Provide the [x, y] coordinate of the cell's center where the given text is located.  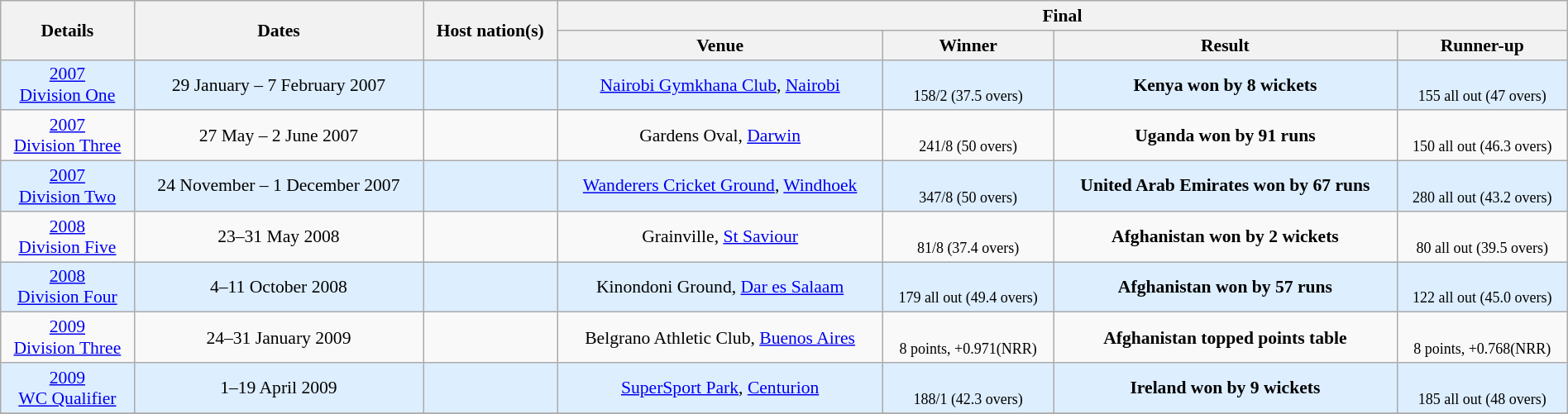
2008Division Five [68, 236]
188/1 (42.3 overs) [968, 388]
Final [1063, 16]
Kenya won by 8 wickets [1226, 84]
United Arab Emirates won by 67 runs [1226, 187]
347/8 (50 overs) [968, 187]
185 all out (48 overs) [1482, 388]
Runner-up [1482, 45]
SuperSport Park, Centurion [720, 388]
27 May – 2 June 2007 [279, 136]
Result [1226, 45]
Afghanistan won by 2 wickets [1226, 236]
122 all out (45.0 overs) [1482, 288]
2007Division Two [68, 187]
Grainville, St Saviour [720, 236]
4–11 October 2008 [279, 288]
23–31 May 2008 [279, 236]
241/8 (50 overs) [968, 136]
81/8 (37.4 overs) [968, 236]
158/2 (37.5 overs) [968, 84]
Ireland won by 9 wickets [1226, 388]
280 all out (43.2 overs) [1482, 187]
Venue [720, 45]
2007Division One [68, 84]
Host nation(s) [490, 30]
80 all out (39.5 overs) [1482, 236]
Kinondoni Ground, Dar es Salaam [720, 288]
Gardens Oval, Darwin [720, 136]
Details [68, 30]
Dates [279, 30]
24 November – 1 December 2007 [279, 187]
2007Division Three [68, 136]
2009Division Three [68, 337]
29 January – 7 February 2007 [279, 84]
150 all out (46.3 overs) [1482, 136]
Winner [968, 45]
2008Division Four [68, 288]
2009WC Qualifier [68, 388]
Afghanistan topped points table [1226, 337]
Belgrano Athletic Club, Buenos Aires [720, 337]
Uganda won by 91 runs [1226, 136]
8 points, +0.971(NRR) [968, 337]
1–19 April 2009 [279, 388]
155 all out (47 overs) [1482, 84]
179 all out (49.4 overs) [968, 288]
8 points, +0.768(NRR) [1482, 337]
24–31 January 2009 [279, 337]
Nairobi Gymkhana Club, Nairobi [720, 84]
Afghanistan won by 57 runs [1226, 288]
Wanderers Cricket Ground, Windhoek [720, 187]
